Search for the cell housing the specified text and yield its (x, y) center coordinate. 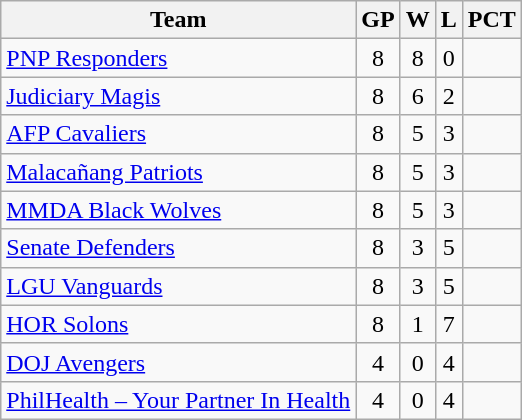
GP (378, 20)
HOR Solons (178, 324)
DOJ Avengers (178, 362)
LGU Vanguards (178, 286)
PCT (492, 20)
7 (448, 324)
PNP Responders (178, 58)
L (448, 20)
Malacañang Patriots (178, 172)
6 (418, 96)
W (418, 20)
Team (178, 20)
1 (418, 324)
PhilHealth – Your Partner In Health (178, 400)
2 (448, 96)
AFP Cavaliers (178, 134)
MMDA Black Wolves (178, 210)
Senate Defenders (178, 248)
Judiciary Magis (178, 96)
